Locate the cell with the specified text and output its [X, Y] center coordinate. 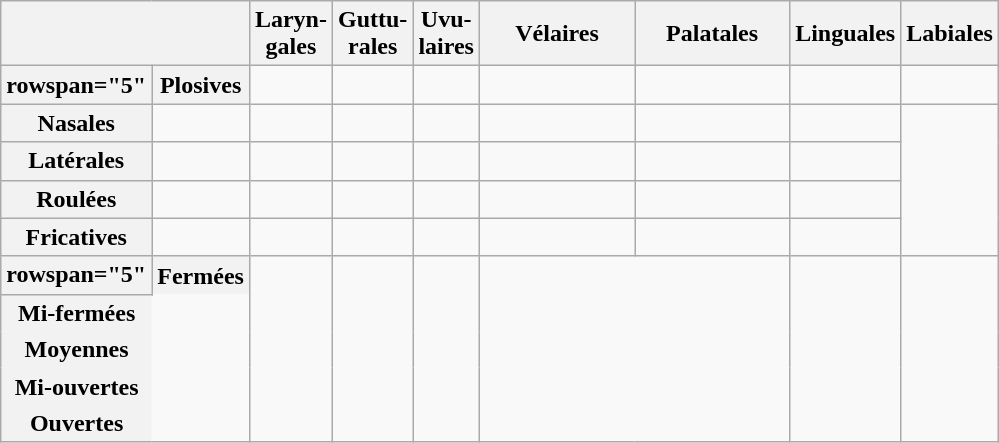
Palatales [712, 34]
Nasales [76, 123]
Vélaires [556, 34]
Fermées [201, 275]
Uvu-laires [446, 34]
Linguales [846, 34]
Mi-ouvertes [76, 386]
Labiales [950, 34]
Latérales [76, 161]
Moyennes [76, 350]
Guttu-rales [372, 34]
Fricatives [76, 237]
Ouvertes [76, 424]
Roulées [76, 199]
Laryn-gales [290, 34]
Mi-fermées [76, 312]
Plosives [201, 85]
